Locate the cell with the specified text and output its (X, Y) center coordinate. 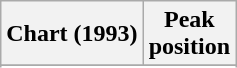
Peakposition (189, 34)
Chart (1993) (72, 34)
